Find where the given text appears and provide that cell's center as (X, Y) coordinate. 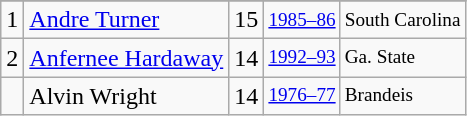
1992–93 (302, 58)
Brandeis (402, 96)
15 (246, 20)
1 (12, 20)
Andre Turner (126, 20)
1985–86 (302, 20)
South Carolina (402, 20)
Ga. State (402, 58)
Alvin Wright (126, 96)
1976–77 (302, 96)
2 (12, 58)
Anfernee Hardaway (126, 58)
